Capture the cell that displays the provided text and extract its [x, y] central coordinate. 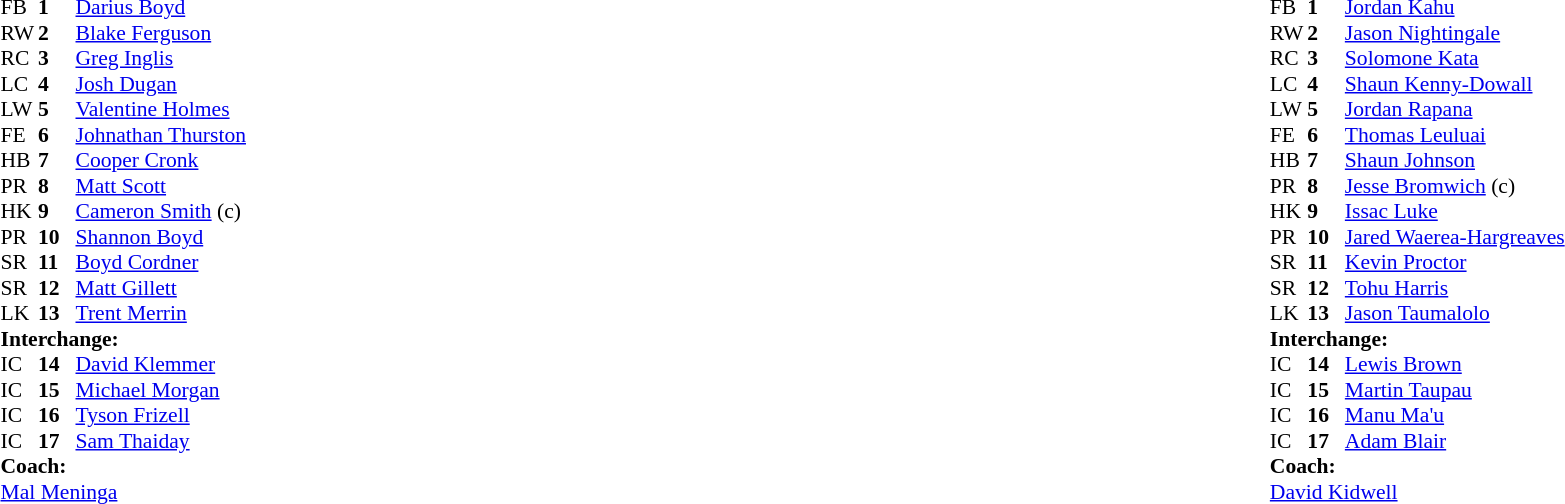
Solomone Kata [1455, 59]
Matt Gillett [161, 288]
Jason Nightingale [1455, 33]
Shannon Boyd [161, 237]
Adam Blair [1455, 441]
Tyson Frizell [161, 415]
Issac Luke [1455, 211]
Michael Morgan [161, 390]
Shaun Johnson [1455, 161]
Martin Taupau [1455, 390]
Tohu Harris [1455, 288]
Boyd Cordner [161, 263]
Valentine Holmes [161, 109]
Matt Scott [161, 186]
Josh Dugan [161, 84]
Jason Taumalolo [1455, 313]
Cooper Cronk [161, 161]
Blake Ferguson [161, 33]
Greg Inglis [161, 59]
Jordan Rapana [1455, 109]
Lewis Brown [1455, 365]
Sam Thaiday [161, 441]
Jared Waerea-Hargreaves [1455, 237]
Shaun Kenny-Dowall [1455, 84]
Manu Ma'u [1455, 415]
David Klemmer [161, 365]
Cameron Smith (c) [161, 211]
Jesse Bromwich (c) [1455, 186]
Thomas Leuluai [1455, 135]
Trent Merrin [161, 313]
Kevin Proctor [1455, 263]
Johnathan Thurston [161, 135]
